Return [X, Y] of the center of cell containing provided text 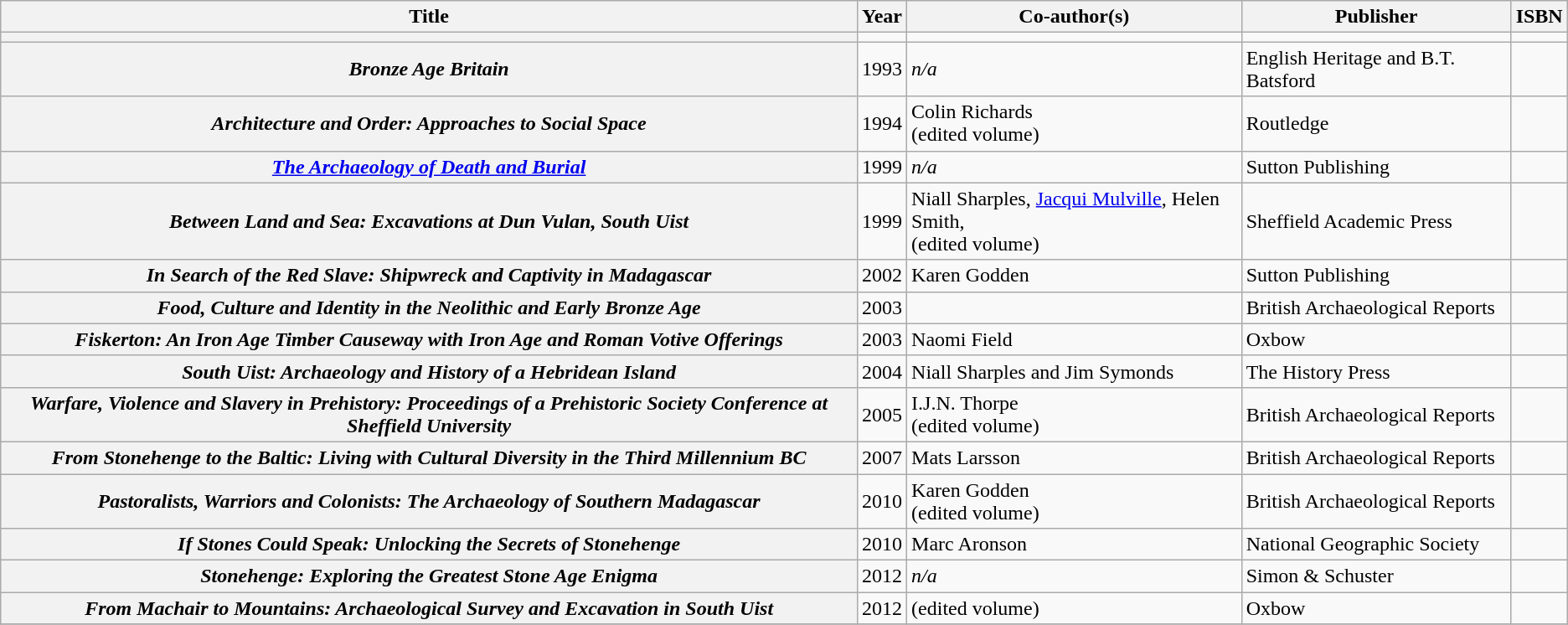
The History Press [1376, 371]
Bronze Age Britain [429, 69]
2005 [881, 414]
In Search of the Red Slave: Shipwreck and Captivity in Madagascar [429, 276]
Year [881, 17]
National Geographic Society [1376, 545]
English Heritage and B.T. Batsford [1376, 69]
2004 [881, 371]
Stonehenge: Exploring the Greatest Stone Age Enigma [429, 576]
Colin Richards(edited volume) [1075, 124]
Fiskerton: An Iron Age Timber Causeway with Iron Age and Roman Votive Offerings [429, 339]
Naomi Field [1075, 339]
Co-author(s) [1075, 17]
Niall Sharples, Jacqui Mulville, Helen Smith,(edited volume) [1075, 221]
1994 [881, 124]
From Machair to Mountains: Archaeological Survey and Excavation in South Uist [429, 608]
Publisher [1376, 17]
Title [429, 17]
2002 [881, 276]
I.J.N. Thorpe(edited volume) [1075, 414]
Karen Godden [1075, 276]
Niall Sharples and Jim Symonds [1075, 371]
ISBN [1540, 17]
Between Land and Sea: Excavations at Dun Vulan, South Uist [429, 221]
2007 [881, 457]
South Uist: Archaeology and History of a Hebridean Island [429, 371]
Mats Larsson [1075, 457]
Warfare, Violence and Slavery in Prehistory: Proceedings of a Prehistoric Society Conference at Sheffield University [429, 414]
Pastoralists, Warriors and Colonists: The Archaeology of Southern Madagascar [429, 501]
1993 [881, 69]
From Stonehenge to the Baltic: Living with Cultural Diversity in the Third Millennium BC [429, 457]
Food, Culture and Identity in the Neolithic and Early Bronze Age [429, 307]
If Stones Could Speak: Unlocking the Secrets of Stonehenge [429, 545]
Architecture and Order: Approaches to Social Space [429, 124]
Routledge [1376, 124]
(edited volume) [1075, 608]
Sheffield Academic Press [1376, 221]
The Archaeology of Death and Burial [429, 167]
Simon & Schuster [1376, 576]
Karen Godden(edited volume) [1075, 501]
Marc Aronson [1075, 545]
